Identify which cell holds the provided text, then report its (X, Y) central coordinate. 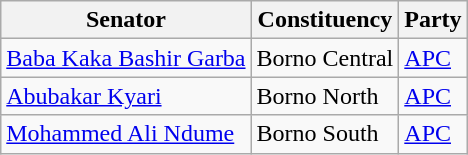
Borno South (325, 134)
Mohammed Ali Ndume (126, 134)
Baba Kaka Bashir Garba (126, 58)
Borno Central (325, 58)
Abubakar Kyari (126, 96)
Senator (126, 20)
Constituency (325, 20)
Borno North (325, 96)
Party (433, 20)
